Return [X, Y] of the center of cell containing provided text 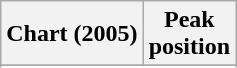
Chart (2005) [72, 34]
Peakposition [189, 34]
